Output the [X, Y] coordinate of the center of the cell containing the given text.  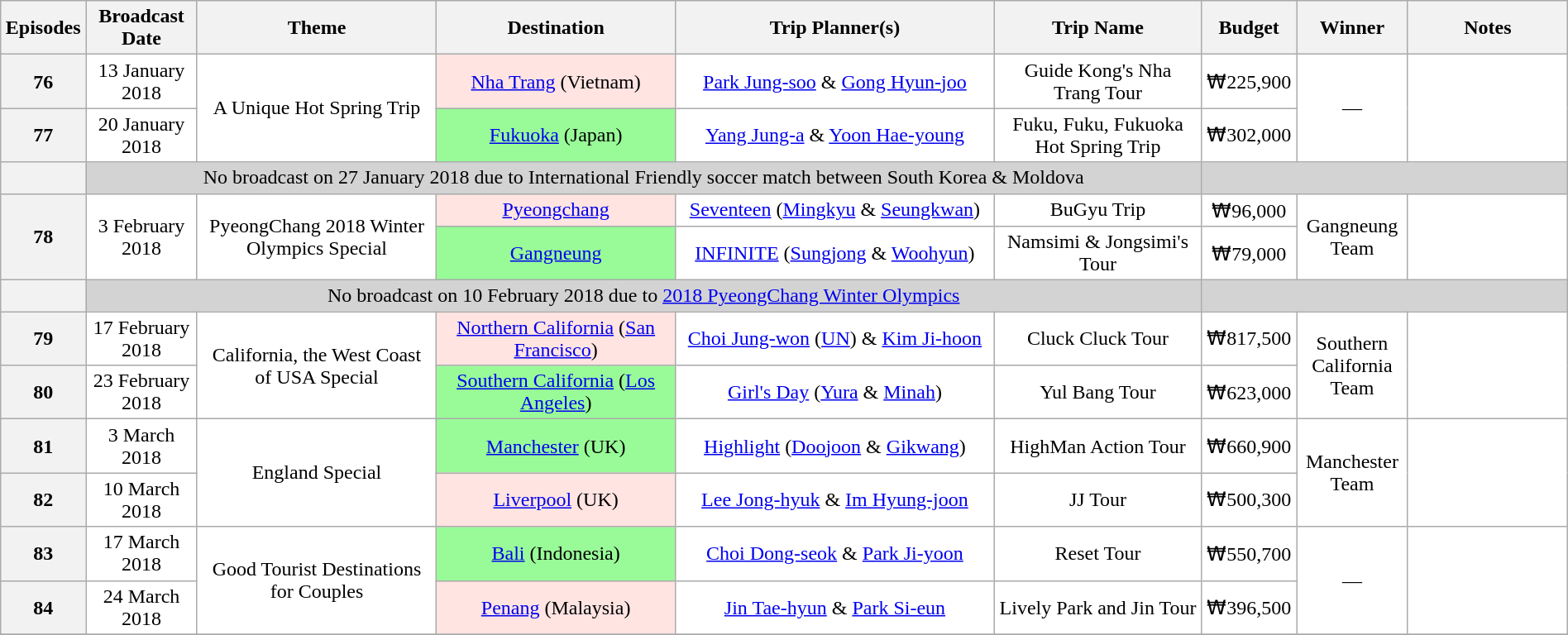
₩396,500 [1249, 607]
₩817,500 [1249, 339]
Choi Dong-seok & Park Ji-yoon [835, 554]
Cluck Cluck Tour [1098, 339]
California, the West Coast of USA Special [316, 365]
Destination [556, 28]
Lee Jong-hyuk & Im Hyung-joon [835, 499]
No broadcast on 10 February 2018 due to 2018 PyeongChang Winter Olympics [643, 296]
84 [43, 607]
3 March 2018 [142, 446]
₩79,000 [1249, 253]
JJ Tour [1098, 499]
England Special [316, 473]
13 January 2018 [142, 81]
No broadcast on 27 January 2018 due to International Friendly soccer match between South Korea & Moldova [643, 178]
Seventeen (Mingkyu & Seungkwan) [835, 210]
PyeongChang 2018 Winter Olympics Special [316, 236]
Southern California (Los Angeles) [556, 392]
Theme [316, 28]
Lively Park and Jin Tour [1098, 607]
20 January 2018 [142, 136]
17 February 2018 [142, 339]
₩550,700 [1249, 554]
Trip Planner(s) [835, 28]
78 [43, 236]
Liverpool (UK) [556, 499]
81 [43, 446]
77 [43, 136]
Manchester (UK) [556, 446]
10 March 2018 [142, 499]
Choi Jung-won (UN) & Kim Ji-hoon [835, 339]
82 [43, 499]
3 February 2018 [142, 236]
Fukuoka (Japan) [556, 136]
80 [43, 392]
₩96,000 [1249, 210]
INFINITE (Sungjong & Woohyun) [835, 253]
Episodes [43, 28]
Good Tourist Destinations for Couples [316, 580]
Reset Tour [1098, 554]
Southern California Team [1353, 365]
₩500,300 [1249, 499]
Fuku, Fuku, Fukuoka Hot Spring Trip [1098, 136]
HighMan Action Tour [1098, 446]
Northern California (San Francisco) [556, 339]
24 March 2018 [142, 607]
₩623,000 [1249, 392]
79 [43, 339]
₩302,000 [1249, 136]
Yul Bang Tour [1098, 392]
Winner [1353, 28]
Jin Tae-hyun & Park Si-eun [835, 607]
₩225,900 [1249, 81]
Girl's Day (Yura & Minah) [835, 392]
Guide Kong's Nha Trang Tour [1098, 81]
Manchester Team [1353, 473]
Budget [1249, 28]
Bali (Indonesia) [556, 554]
Notes [1487, 28]
Pyeongchang [556, 210]
17 March 2018 [142, 554]
Highlight (Doojoon & Gikwang) [835, 446]
Broadcast Date [142, 28]
Penang (Malaysia) [556, 607]
Namsimi & Jongsimi's Tour [1098, 253]
Yang Jung-a & Yoon Hae-young [835, 136]
Trip Name [1098, 28]
Gangneung [556, 253]
76 [43, 81]
Gangneung Team [1353, 236]
83 [43, 554]
Nha Trang (Vietnam) [556, 81]
23 February 2018 [142, 392]
BuGyu Trip [1098, 210]
₩660,900 [1249, 446]
Park Jung-soo & Gong Hyun-joo [835, 81]
A Unique Hot Spring Trip [316, 108]
